Return [X, Y] of the center of cell containing provided text 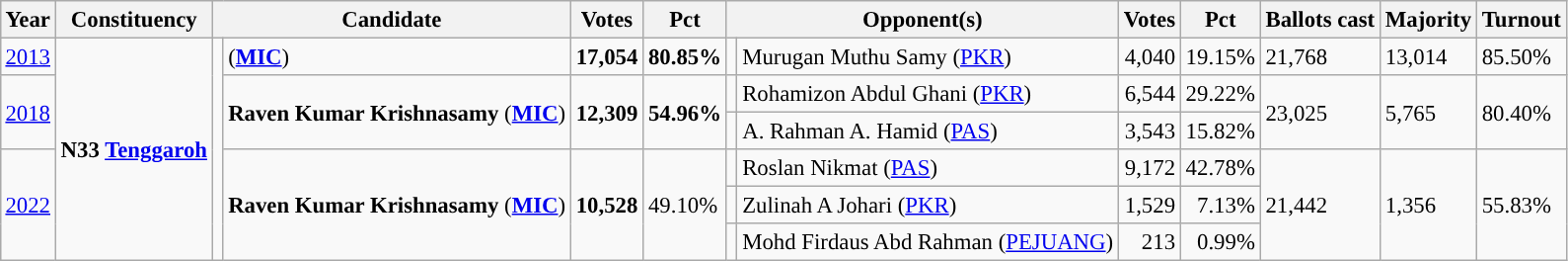
54.96% [685, 113]
10,528 [606, 206]
Mohd Firdaus Abd Rahman (PEJUANG) [928, 242]
N33 Tenggaroh [134, 149]
Murugan Muthu Samy (PKR) [928, 56]
Ballots cast [1320, 20]
13,014 [1428, 56]
3,543 [1149, 131]
80.85% [685, 56]
Constituency [134, 20]
0.99% [1220, 242]
2022 [28, 206]
Turnout [1522, 20]
Rohamizon Abdul Ghani (PKR) [928, 94]
2013 [28, 56]
1,356 [1428, 206]
85.50% [1522, 56]
Opponent(s) [922, 20]
2018 [28, 113]
23,025 [1320, 113]
15.82% [1220, 131]
7.13% [1220, 206]
12,309 [606, 113]
1,529 [1149, 206]
21,442 [1320, 206]
21,768 [1320, 56]
49.10% [685, 206]
17,054 [606, 56]
6,544 [1149, 94]
Candidate [391, 20]
Zulinah A Johari (PKR) [928, 206]
A. Rahman A. Hamid (PAS) [928, 131]
Roslan Nikmat (PAS) [928, 168]
Year [28, 20]
5,765 [1428, 113]
80.40% [1522, 113]
213 [1149, 242]
Majority [1428, 20]
29.22% [1220, 94]
9,172 [1149, 168]
(MIC) [397, 56]
42.78% [1220, 168]
55.83% [1522, 206]
4,040 [1149, 56]
19.15% [1220, 56]
